Determine the [x, y] coordinate at the center of the cell enclosing the given text.  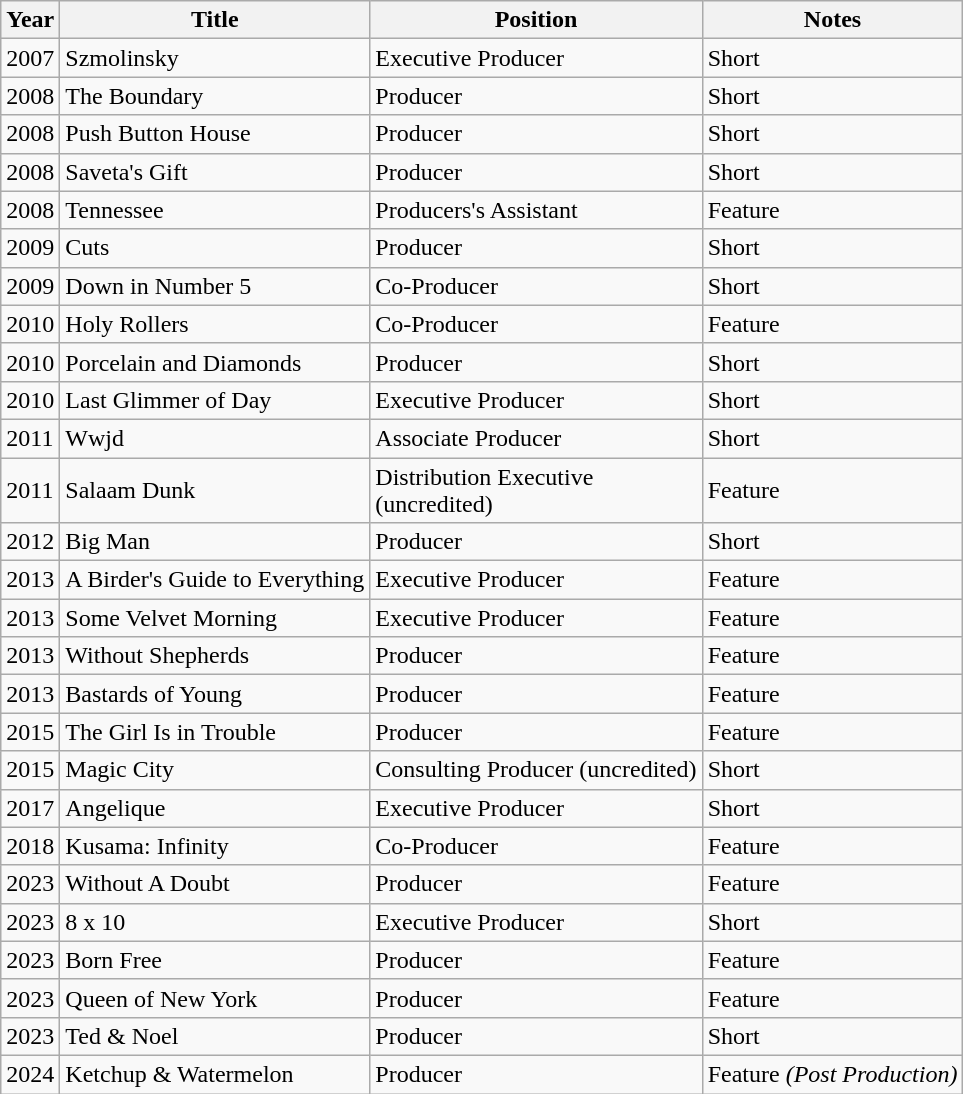
Big Man [215, 542]
Producers's Assistant [536, 210]
Without A Doubt [215, 884]
Push Button House [215, 134]
Title [215, 20]
Down in Number 5 [215, 286]
Angelique [215, 808]
Queen of New York [215, 998]
Ted & Noel [215, 1036]
2018 [30, 846]
Without Shepherds [215, 656]
Some Velvet Morning [215, 618]
Szmolinsky [215, 58]
The Boundary [215, 96]
2024 [30, 1074]
Bastards of Young [215, 694]
Feature (Post Production) [832, 1074]
Cuts [215, 248]
2007 [30, 58]
Magic City [215, 770]
Holy Rollers [215, 324]
Year [30, 20]
Porcelain and Diamonds [215, 362]
Born Free [215, 960]
Wwjd [215, 438]
Saveta's Gift [215, 172]
Tennessee [215, 210]
2017 [30, 808]
Associate Producer [536, 438]
Salaam Dunk [215, 490]
Consulting Producer (uncredited) [536, 770]
Notes [832, 20]
Distribution Executive(uncredited) [536, 490]
The Girl Is in Trouble [215, 732]
Position [536, 20]
A Birder's Guide to Everything [215, 580]
2012 [30, 542]
8 x 10 [215, 922]
Ketchup & Watermelon [215, 1074]
Last Glimmer of Day [215, 400]
Kusama: Infinity [215, 846]
